Locate the cell with the specified text and output its [X, Y] center coordinate. 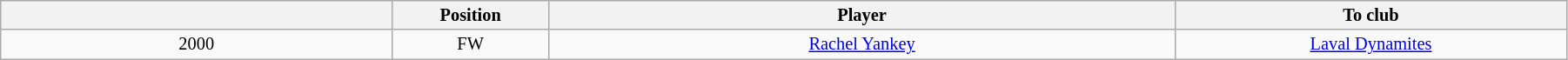
Position [471, 15]
To club [1371, 15]
Player [862, 15]
2000 [197, 44]
Rachel Yankey [862, 44]
FW [471, 44]
Laval Dynamites [1371, 44]
